Provide the [x, y] coordinate of the cell's center where the given text is located.  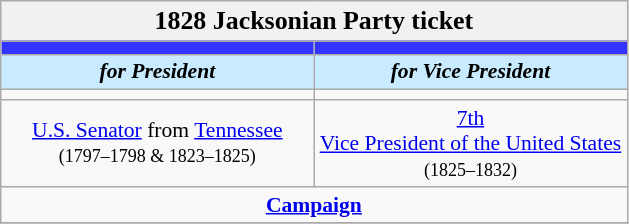
1828 Jacksonian Party ticket [314, 21]
for President [158, 72]
U.S. Senator from Tennessee(1797–1798 & 1823–1825) [158, 144]
Campaign [314, 205]
7thVice President of the United States(1825–1832) [470, 144]
for Vice President [470, 72]
